Locate the cell with the specified text and output its [X, Y] center coordinate. 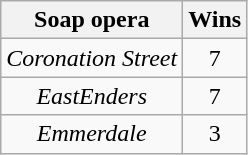
EastEnders [92, 96]
Wins [215, 20]
Coronation Street [92, 58]
Soap opera [92, 20]
Emmerdale [92, 134]
3 [215, 134]
